From the cell containing the given text, extract its center point as [x, y] coordinate. 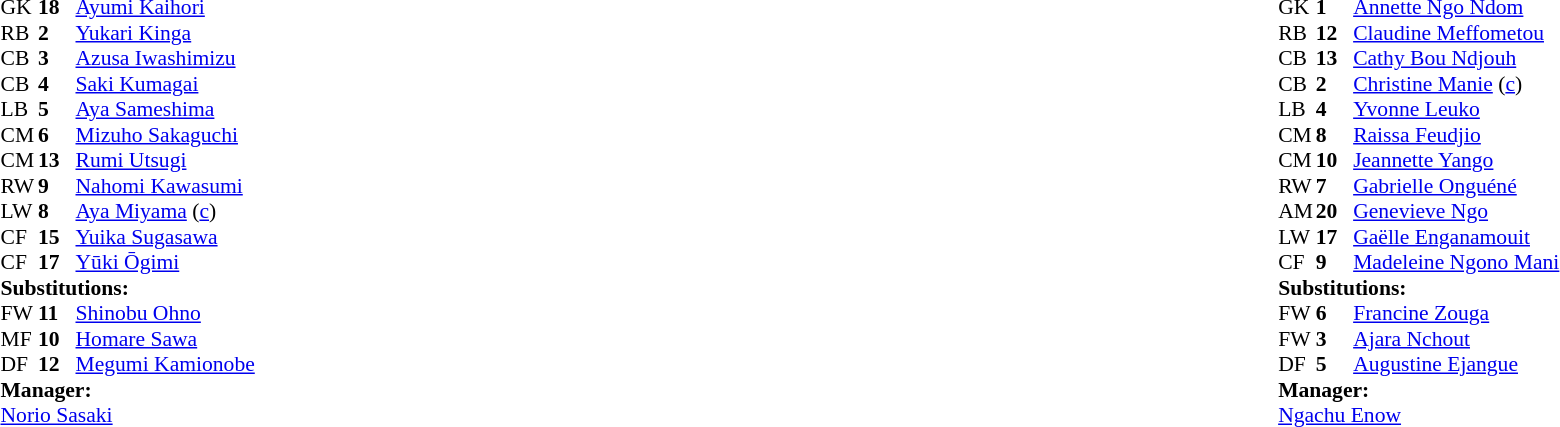
Madeleine Ngono Mani [1456, 263]
Jeannette Yango [1456, 161]
Yukari Kinga [166, 33]
Francine Zouga [1456, 313]
Gabrielle Onguéné [1456, 186]
7 [1335, 186]
Homare Sawa [166, 339]
Ajara Nchout [1456, 339]
Shinobu Ohno [166, 313]
Rumi Utsugi [166, 161]
Saki Kumagai [166, 84]
Mizuho Sakaguchi [166, 135]
Claudine Meffometou [1456, 33]
15 [57, 237]
Gaëlle Enganamouit [1456, 237]
Yvonne Leuko [1456, 109]
MF [19, 339]
Aya Sameshima [166, 109]
Christine Manie (c) [1456, 84]
Raissa Feudjio [1456, 135]
Augustine Ejangue [1456, 365]
Megumi Kamionobe [166, 365]
11 [57, 313]
Genevieve Ngo [1456, 211]
20 [1335, 211]
Aya Miyama (c) [166, 211]
Nahomi Kawasumi [166, 186]
AM [1297, 211]
Yuika Sugasawa [166, 237]
Cathy Bou Ndjouh [1456, 59]
Yūki Ōgimi [166, 263]
Azusa Iwashimizu [166, 59]
